Provide the [X, Y] coordinate of the cell's center where the given text is located.  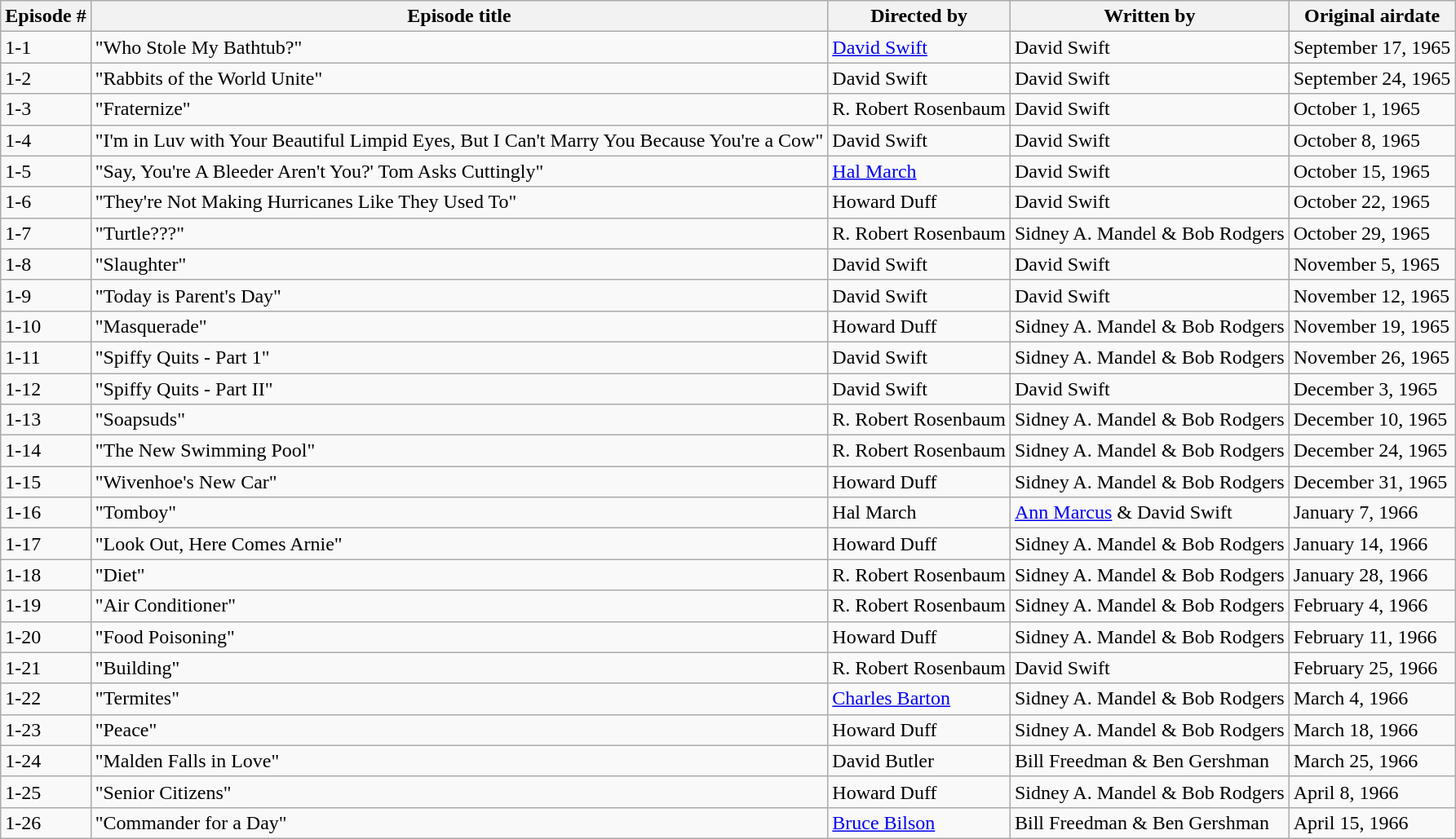
1-10 [46, 326]
October 22, 1965 [1372, 202]
"Air Conditioner" [459, 606]
"Look Out, Here Comes Arnie" [459, 544]
September 24, 1965 [1372, 78]
"Turtle???" [459, 233]
1-15 [46, 482]
October 29, 1965 [1372, 233]
"Diet" [459, 575]
1-17 [46, 544]
David Butler [919, 761]
1-12 [46, 389]
"Today is Parent's Day" [459, 295]
"Say, You're A Bleeder Aren't You?' Tom Asks Cuttingly" [459, 171]
Episode # [46, 16]
"Soapsuds" [459, 420]
1-5 [46, 171]
Written by [1149, 16]
November 5, 1965 [1372, 264]
"Rabbits of the World Unite" [459, 78]
November 26, 1965 [1372, 357]
1-3 [46, 109]
"Slaughter" [459, 264]
1-9 [46, 295]
April 15, 1966 [1372, 823]
1-25 [46, 792]
"The New Swimming Pool" [459, 451]
"Peace" [459, 730]
1-20 [46, 637]
January 7, 1966 [1372, 513]
Ann Marcus & David Swift [1149, 513]
Directed by [919, 16]
Episode title [459, 16]
"Who Stole My Bathtub?" [459, 47]
1-1 [46, 47]
Bruce Bilson [919, 823]
"They're Not Making Hurricanes Like They Used To" [459, 202]
"Fraternize" [459, 109]
"I'm in Luv with Your Beautiful Limpid Eyes, But I Can't Marry You Because You're a Cow" [459, 140]
1-7 [46, 233]
1-13 [46, 420]
"Masquerade" [459, 326]
"Commander for a Day" [459, 823]
Charles Barton [919, 699]
October 15, 1965 [1372, 171]
March 4, 1966 [1372, 699]
December 3, 1965 [1372, 389]
March 18, 1966 [1372, 730]
January 28, 1966 [1372, 575]
"Termites" [459, 699]
1-26 [46, 823]
1-11 [46, 357]
December 24, 1965 [1372, 451]
February 11, 1966 [1372, 637]
December 10, 1965 [1372, 420]
1-6 [46, 202]
"Senior Citizens" [459, 792]
December 31, 1965 [1372, 482]
1-4 [46, 140]
1-23 [46, 730]
March 25, 1966 [1372, 761]
"Food Poisoning" [459, 637]
November 19, 1965 [1372, 326]
1-18 [46, 575]
October 8, 1965 [1372, 140]
October 1, 1965 [1372, 109]
"Wivenhoe's New Car" [459, 482]
1-14 [46, 451]
January 14, 1966 [1372, 544]
1-19 [46, 606]
Original airdate [1372, 16]
"Spiffy Quits - Part 1" [459, 357]
"Building" [459, 668]
"Malden Falls in Love" [459, 761]
"Spiffy Quits - Part II" [459, 389]
September 17, 1965 [1372, 47]
1-8 [46, 264]
1-16 [46, 513]
1-24 [46, 761]
November 12, 1965 [1372, 295]
February 25, 1966 [1372, 668]
February 4, 1966 [1372, 606]
1-21 [46, 668]
April 8, 1966 [1372, 792]
1-22 [46, 699]
1-2 [46, 78]
"Tomboy" [459, 513]
